Return the [X, Y] coordinate for the center point of the cell that contains the specified text.  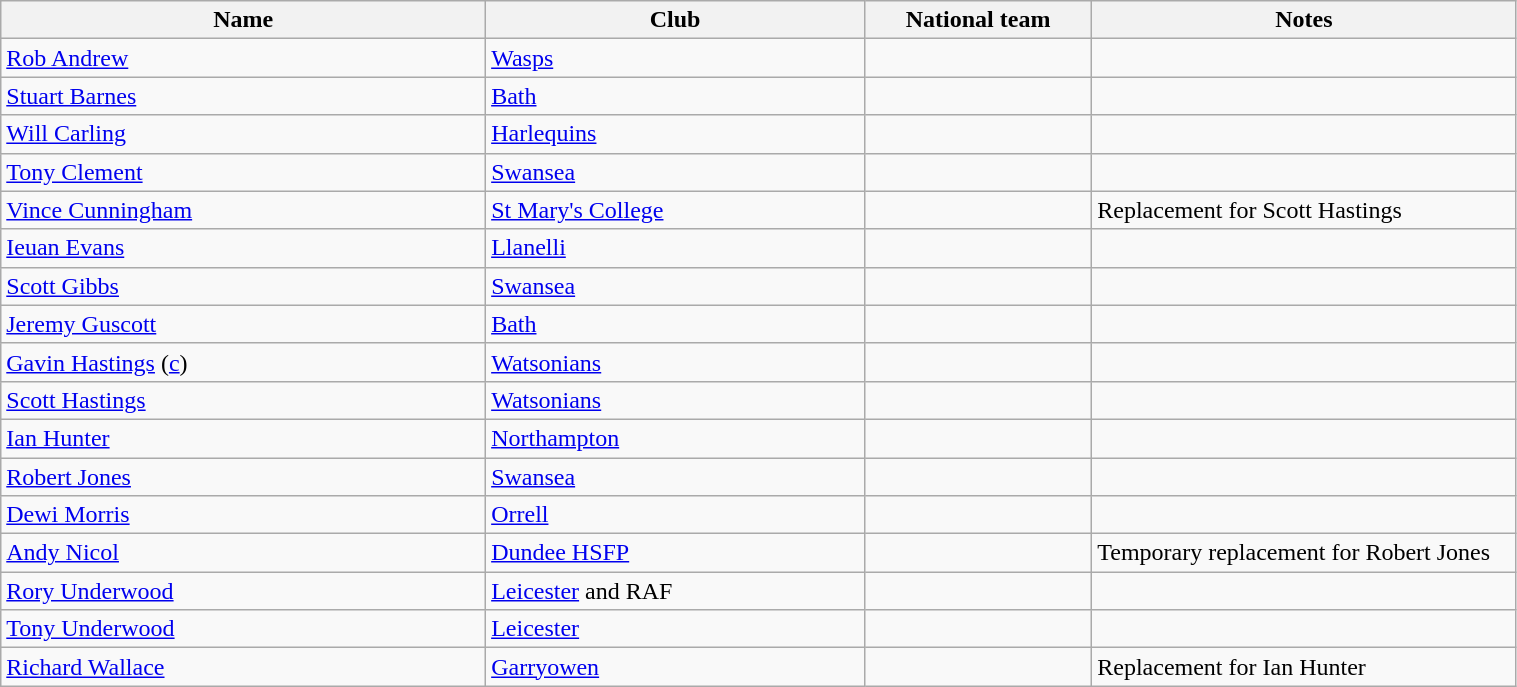
Stuart Barnes [244, 96]
Will Carling [244, 134]
Gavin Hastings (c) [244, 362]
St Mary's College [676, 210]
Orrell [676, 515]
Tony Underwood [244, 629]
Andy Nicol [244, 553]
Replacement for Scott Hastings [1304, 210]
Notes [1304, 20]
Dundee HSFP [676, 553]
Northampton [676, 438]
Dewi Morris [244, 515]
Leicester and RAF [676, 591]
Llanelli [676, 248]
National team [978, 20]
Tony Clement [244, 172]
Robert Jones [244, 477]
Club [676, 20]
Rob Andrew [244, 58]
Ieuan Evans [244, 248]
Scott Gibbs [244, 286]
Vince Cunningham [244, 210]
Temporary replacement for Robert Jones [1304, 553]
Jeremy Guscott [244, 324]
Leicester [676, 629]
Harlequins [676, 134]
Garryowen [676, 667]
Rory Underwood [244, 591]
Name [244, 20]
Ian Hunter [244, 438]
Wasps [676, 58]
Scott Hastings [244, 400]
Replacement for Ian Hunter [1304, 667]
Richard Wallace [244, 667]
